Search for the cell housing the specified text and yield its (x, y) center coordinate. 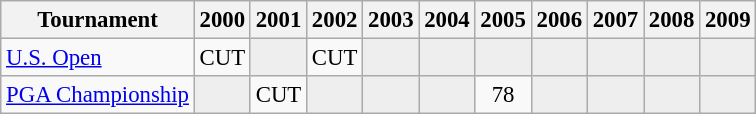
PGA Championship (98, 95)
2001 (278, 20)
Tournament (98, 20)
2000 (222, 20)
2007 (615, 20)
2008 (672, 20)
2002 (335, 20)
2009 (728, 20)
2006 (559, 20)
U.S. Open (98, 58)
2003 (391, 20)
2004 (447, 20)
2005 (503, 20)
78 (503, 95)
